Output the (X, Y) coordinate of the center of the cell containing the given text.  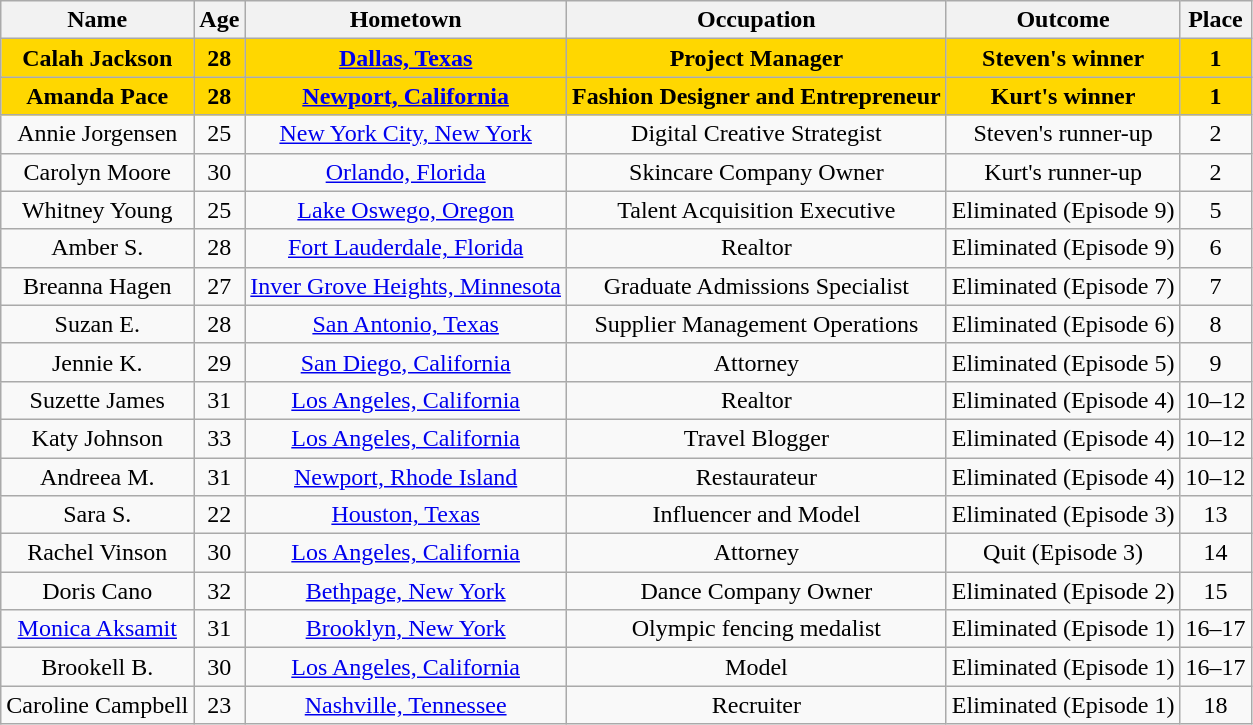
9 (1216, 362)
Age (220, 20)
Bethpage, New York (406, 591)
Olympic fencing medalist (756, 629)
Model (756, 667)
27 (220, 286)
15 (1216, 591)
Skincare Company Owner (756, 172)
Influencer and Model (756, 515)
San Antonio, Texas (406, 324)
Carolyn Moore (98, 172)
Lake Oswego, Oregon (406, 210)
Nashville, Tennessee (406, 705)
Orlando, Florida (406, 172)
Supplier Management Operations (756, 324)
Doris Cano (98, 591)
Whitney Young (98, 210)
6 (1216, 248)
Eliminated (Episode 5) (1063, 362)
New York City, New York (406, 134)
Fort Lauderdale, Florida (406, 248)
Brooklyn, New York (406, 629)
Hometown (406, 20)
Houston, Texas (406, 515)
Recruiter (756, 705)
32 (220, 591)
Suzan E. (98, 324)
Steven's winner (1063, 58)
Restaurateur (756, 477)
Katy Johnson (98, 438)
Place (1216, 20)
Project Manager (756, 58)
Brookell B. (98, 667)
Digital Creative Strategist (756, 134)
Dallas, Texas (406, 58)
Eliminated (Episode 7) (1063, 286)
Eliminated (Episode 3) (1063, 515)
14 (1216, 553)
Quit (Episode 3) (1063, 553)
Outcome (1063, 20)
Annie Jorgensen (98, 134)
Name (98, 20)
San Diego, California (406, 362)
8 (1216, 324)
Jennie K. (98, 362)
Eliminated (Episode 2) (1063, 591)
33 (220, 438)
Amanda Pace (98, 96)
Eliminated (Episode 6) (1063, 324)
Newport, California (406, 96)
Suzette James (98, 400)
Calah Jackson (98, 58)
Talent Acquisition Executive (756, 210)
Graduate Admissions Specialist (756, 286)
Kurt's winner (1063, 96)
5 (1216, 210)
Sara S. (98, 515)
7 (1216, 286)
Rachel Vinson (98, 553)
Amber S. (98, 248)
Fashion Designer and Entrepreneur (756, 96)
29 (220, 362)
Monica Aksamit (98, 629)
13 (1216, 515)
Breanna Hagen (98, 286)
Inver Grove Heights, Minnesota (406, 286)
Caroline Campbell (98, 705)
Andreea M. (98, 477)
Dance Company Owner (756, 591)
Travel Blogger (756, 438)
Occupation (756, 20)
Steven's runner-up (1063, 134)
Kurt's runner-up (1063, 172)
22 (220, 515)
Newport, Rhode Island (406, 477)
23 (220, 705)
18 (1216, 705)
